Extract the [x, y] coordinate from the center of the cell holding the provided text.  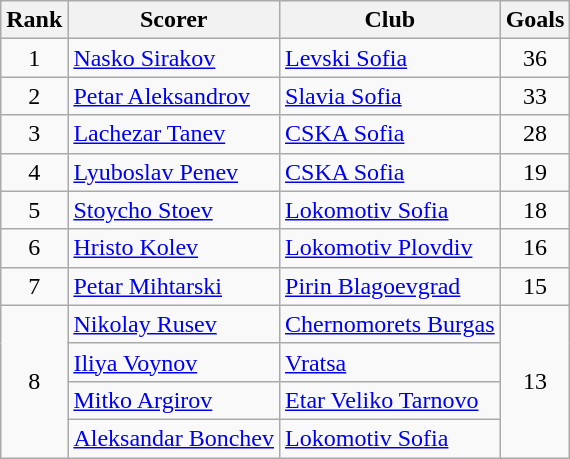
Rank [34, 20]
6 [34, 248]
Stoycho Stoev [174, 210]
Iliya Voynov [174, 362]
Goals [535, 20]
Petar Aleksandrov [174, 96]
Mitko Argirov [174, 400]
Aleksandar Bonchev [174, 438]
Hristo Kolev [174, 248]
Club [390, 20]
Etar Veliko Tarnovo [390, 400]
15 [535, 286]
5 [34, 210]
33 [535, 96]
Chernomorets Burgas [390, 324]
Nikolay Rusev [174, 324]
18 [535, 210]
Lachezar Tanev [174, 134]
13 [535, 381]
16 [535, 248]
Nasko Sirakov [174, 58]
Scorer [174, 20]
Lokomotiv Plovdiv [390, 248]
Slavia Sofia [390, 96]
4 [34, 172]
19 [535, 172]
8 [34, 381]
Pirin Blagoevgrad [390, 286]
7 [34, 286]
Vratsa [390, 362]
28 [535, 134]
Lyuboslav Penev [174, 172]
Petar Mihtarski [174, 286]
1 [34, 58]
36 [535, 58]
Levski Sofia [390, 58]
3 [34, 134]
2 [34, 96]
